Detect which cell encompasses the target text, then output its (x, y) center coordinate. 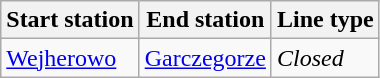
Start station (70, 20)
Wejherowo (70, 58)
Closed (325, 58)
End station (205, 20)
Garczegorze (205, 58)
Line type (325, 20)
